Extract the [X, Y] coordinate from the center of the cell holding the provided text.  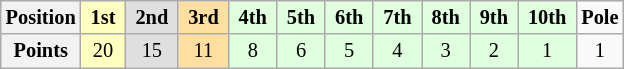
10th [547, 17]
15 [152, 51]
7th [397, 17]
4th [253, 17]
2 [494, 51]
3 [446, 51]
3rd [203, 17]
8 [253, 51]
Position [41, 17]
6 [301, 51]
4 [397, 51]
2nd [152, 17]
5th [301, 17]
5 [349, 51]
1st [104, 17]
20 [104, 51]
9th [494, 17]
11 [203, 51]
Points [41, 51]
8th [446, 17]
6th [349, 17]
Pole [600, 17]
